Scan for the cell matching the given text and deliver its (x, y) coordinate at center. 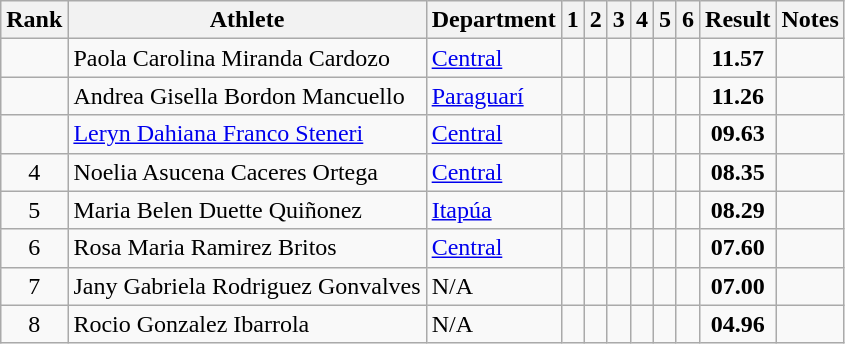
Notes (810, 20)
Paola Carolina Miranda Cardozo (247, 58)
08.35 (738, 172)
08.29 (738, 210)
07.60 (738, 248)
11.26 (738, 96)
Itapúa (494, 210)
8 (34, 324)
Rocio Gonzalez Ibarrola (247, 324)
07.00 (738, 286)
7 (34, 286)
1 (572, 20)
Athlete (247, 20)
04.96 (738, 324)
3 (618, 20)
Paraguarí (494, 96)
Noelia Asucena Caceres Ortega (247, 172)
Maria Belen Duette Quiñonez (247, 210)
09.63 (738, 134)
Result (738, 20)
Rank (34, 20)
2 (596, 20)
Department (494, 20)
Andrea Gisella Bordon Mancuello (247, 96)
Leryn Dahiana Franco Steneri (247, 134)
11.57 (738, 58)
Jany Gabriela Rodriguez Gonvalves (247, 286)
Rosa Maria Ramirez Britos (247, 248)
